Extract the [X, Y] coordinate from the center of the cell holding the provided text.  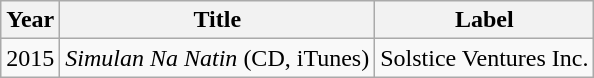
Title [218, 20]
Label [484, 20]
Solstice Ventures Inc. [484, 58]
Simulan Na Natin (CD, iTunes) [218, 58]
2015 [30, 58]
Year [30, 20]
